Find where the given text appears and provide that cell's center as (x, y) coordinate. 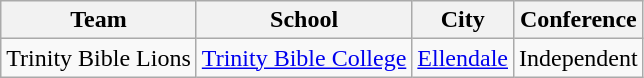
Trinity Bible College (304, 58)
Independent (579, 58)
Conference (579, 20)
Team (99, 20)
Trinity Bible Lions (99, 58)
City (463, 20)
School (304, 20)
Ellendale (463, 58)
